For the text-containing cell, return its midpoint in [X, Y] coordinate format. 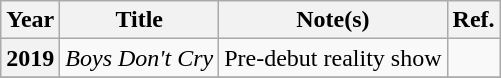
Pre-debut reality show [333, 58]
Year [30, 20]
2019 [30, 58]
Note(s) [333, 20]
Title [140, 20]
Boys Don't Cry [140, 58]
Ref. [474, 20]
